Locate the cell with the specified text and output its (x, y) center coordinate. 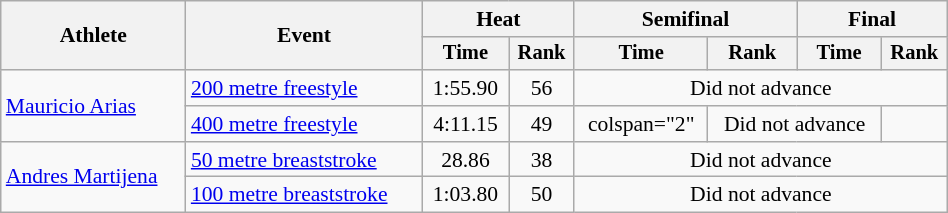
1:03.80 (465, 195)
400 metre freestyle (304, 124)
Andres Martijena (94, 178)
50 (542, 195)
100 metre breaststroke (304, 195)
Heat (498, 19)
49 (542, 124)
Event (304, 36)
Final (872, 19)
200 metre freestyle (304, 88)
colspan="2" (640, 124)
Mauricio Arias (94, 106)
Semifinal (685, 19)
1:55.90 (465, 88)
4:11.15 (465, 124)
28.86 (465, 160)
38 (542, 160)
50 metre breaststroke (304, 160)
Athlete (94, 36)
56 (542, 88)
